Capture the cell that displays the provided text and extract its [x, y] central coordinate. 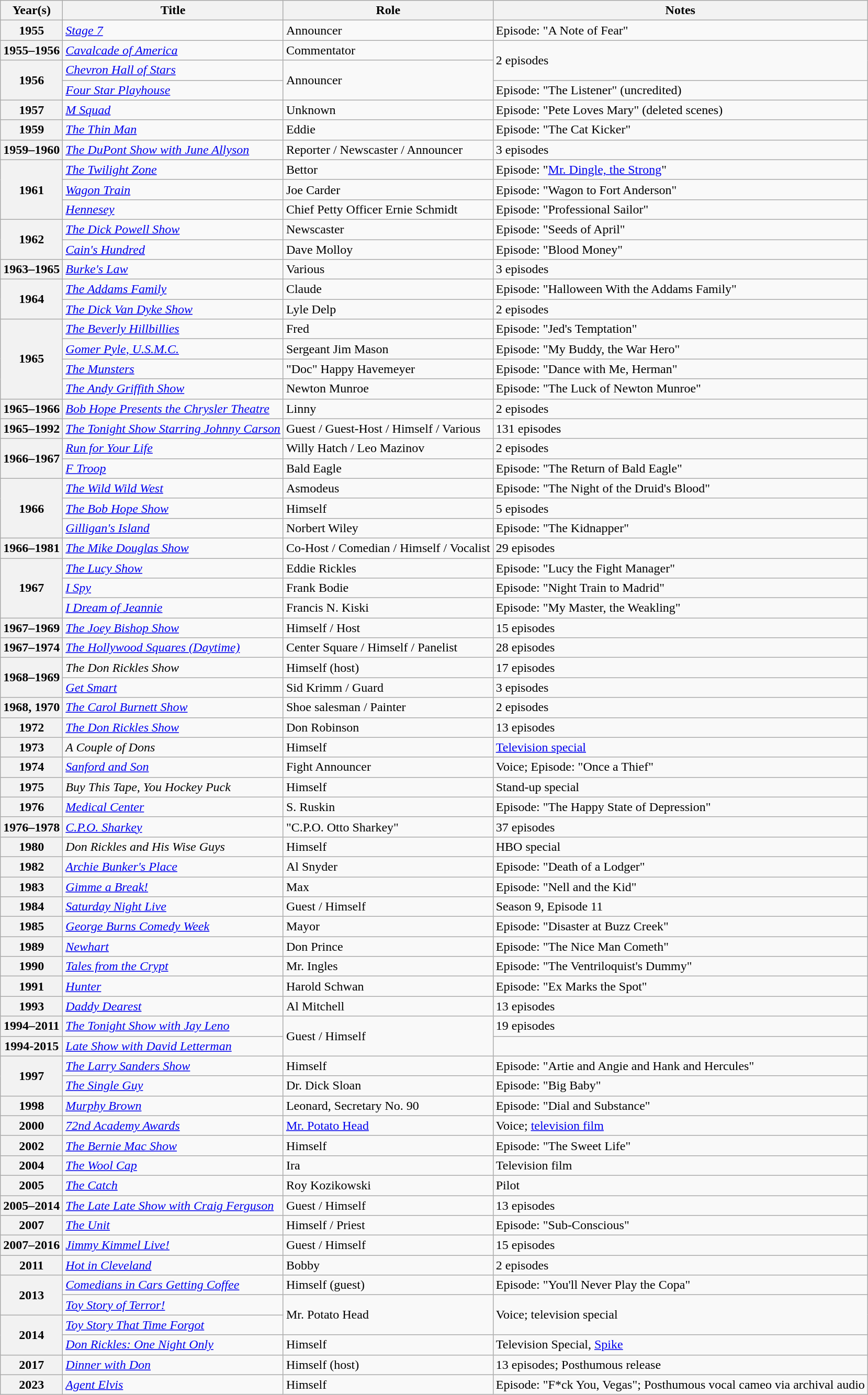
1965 [31, 359]
Al Mitchell [388, 1006]
The Bernie Mac Show [173, 1145]
Hot in Cleveland [173, 1265]
Episode: "Death of a Lodger" [680, 867]
Guest / Guest-Host / Himself / Various [388, 429]
Wagon Train [173, 189]
Episode: "My Buddy, the War Hero" [680, 349]
Stand-up special [680, 787]
Episode: "Professional Sailor" [680, 209]
Episode: "Dial and Substance" [680, 1106]
1993 [31, 1006]
Linny [388, 409]
1962 [31, 239]
The Late Late Show with Craig Ferguson [173, 1205]
1967–1969 [31, 628]
Fight Announcer [388, 767]
Episode: "You'll Never Play the Copa" [680, 1285]
The Wild Wild West [173, 488]
1965–1966 [31, 409]
Episode: "Disaster at Buzz Creek" [680, 927]
1966 [31, 508]
2013 [31, 1295]
1955 [31, 30]
Episode: "Sub-Conscious" [680, 1225]
Frank Bodie [388, 588]
Jimmy Kimmel Live! [173, 1245]
Season 9, Episode 11 [680, 907]
1997 [31, 1076]
72nd Academy Awards [173, 1126]
2007 [31, 1225]
Toy Story of Terror! [173, 1305]
Don Rickles and His Wise Guys [173, 847]
Co-Host / Comedian / Himself / Vocalist [388, 548]
Pilot [680, 1185]
F Troop [173, 468]
1955–1956 [31, 50]
Willy Hatch / Leo Mazinov [388, 448]
Hunter [173, 986]
1982 [31, 867]
Bald Eagle [388, 468]
Hennesey [173, 209]
Gilligan's Island [173, 528]
Commentator [388, 50]
Four Star Playhouse [173, 90]
I Dream of Jeannie [173, 608]
Episode: "Nell and the Kid" [680, 887]
Episode: "The Luck of Newton Munroe" [680, 389]
1968, 1970 [31, 707]
2004 [31, 1165]
Sanford and Son [173, 767]
Dr. Dick Sloan [388, 1086]
Bobby [388, 1265]
The Beverly Hillbillies [173, 329]
The Dick Van Dyke Show [173, 309]
1994-2015 [31, 1046]
Episode: "The Happy State of Depression" [680, 807]
Episode: "Artie and Angie and Hank and Hercules" [680, 1066]
Episode: "F*ck You, Vegas"; Posthumous vocal cameo via archival audio [680, 1385]
Voice; television special [680, 1315]
1961 [31, 189]
Episode: "Lucy the Fight Manager" [680, 568]
The Joey Bishop Show [173, 628]
The Twilight Zone [173, 170]
I Spy [173, 588]
The Tonight Show Starring Johnny Carson [173, 429]
1976 [31, 807]
Gimme a Break! [173, 887]
Episode: "The Kidnapper" [680, 528]
The Mike Douglas Show [173, 548]
2005–2014 [31, 1205]
Unknown [388, 110]
Center Square / Himself / Panelist [388, 648]
2014 [31, 1335]
1973 [31, 747]
Tales from the Crypt [173, 966]
The Tonight Show with Jay Leno [173, 1026]
2011 [31, 1265]
Television Special, Spike [680, 1345]
1991 [31, 986]
2017 [31, 1365]
Episode: "A Note of Fear" [680, 30]
1965–1992 [31, 429]
Himself / Host [388, 628]
1967 [31, 588]
Various [388, 269]
19 episodes [680, 1026]
Agent Elvis [173, 1385]
Reporter / Newscaster / Announcer [388, 150]
Episode: "The Ventriloquist's Dummy" [680, 966]
Cavalcade of America [173, 50]
Episode: "Mr. Dingle, the Strong" [680, 170]
Episode: "Jed's Temptation" [680, 329]
1980 [31, 847]
Fred [388, 329]
Episode: "My Master, the Weakling" [680, 608]
Al Snyder [388, 867]
Francis N. Kiski [388, 608]
Saturday Night Live [173, 907]
The Larry Sanders Show [173, 1066]
Asmodeus [388, 488]
The Catch [173, 1185]
Himself (guest) [388, 1285]
2007–2016 [31, 1245]
131 episodes [680, 429]
S. Ruskin [388, 807]
1990 [31, 966]
1968–1969 [31, 678]
Eddie [388, 130]
Mr. Ingles [388, 966]
Episode: "The Listener" (uncredited) [680, 90]
C.P.O. Sharkey [173, 827]
28 episodes [680, 648]
Norbert Wiley [388, 528]
The Single Guy [173, 1086]
Shoe salesman / Painter [388, 707]
1957 [31, 110]
Newhart [173, 947]
M Squad [173, 110]
37 episodes [680, 827]
Leonard, Secretary No. 90 [388, 1106]
Newscaster [388, 229]
Episode: "Dance with Me, Herman" [680, 369]
The Wool Cap [173, 1165]
Sid Krimm / Guard [388, 688]
Episode: "Blood Money" [680, 250]
Ira [388, 1165]
5 episodes [680, 508]
1966–1967 [31, 458]
Episode: "The Night of the Druid's Blood" [680, 488]
1959–1960 [31, 150]
Chevron Hall of Stars [173, 70]
Episode: "Big Baby" [680, 1086]
Notes [680, 10]
Episode: "Night Train to Madrid" [680, 588]
2005 [31, 1185]
Dinner with Don [173, 1365]
The Andy Griffith Show [173, 389]
"Doc" Happy Havemeyer [388, 369]
Role [388, 10]
2000 [31, 1126]
17 episodes [680, 668]
Don Rickles: One Night Only [173, 1345]
Voice; television film [680, 1126]
Sergeant Jim Mason [388, 349]
Television film [680, 1165]
Year(s) [31, 10]
Toy Story That Time Forgot [173, 1325]
2002 [31, 1145]
Chief Petty Officer Ernie Schmidt [388, 209]
Claude [388, 289]
Don Robinson [388, 727]
1984 [31, 907]
The Thin Man [173, 130]
The Lucy Show [173, 568]
Eddie Rickles [388, 568]
The Munsters [173, 369]
Episode: "Wagon to Fort Anderson" [680, 189]
Episode: "Seeds of April" [680, 229]
Episode: "Pete Loves Mary" (deleted scenes) [680, 110]
Stage 7 [173, 30]
1975 [31, 787]
Television special [680, 747]
1994–2011 [31, 1026]
1983 [31, 887]
Comedians in Cars Getting Coffee [173, 1285]
The Dick Powell Show [173, 229]
Gomer Pyle, U.S.M.C. [173, 349]
13 episodes; Posthumous release [680, 1365]
1989 [31, 947]
The Hollywood Squares (Daytime) [173, 648]
1974 [31, 767]
The Carol Burnett Show [173, 707]
Mayor [388, 927]
1966–1981 [31, 548]
Title [173, 10]
Roy Kozikowski [388, 1185]
Murphy Brown [173, 1106]
Daddy Dearest [173, 1006]
Buy This Tape, You Hockey Puck [173, 787]
1963–1965 [31, 269]
The Addams Family [173, 289]
Dave Molloy [388, 250]
2023 [31, 1385]
A Couple of Dons [173, 747]
Bettor [388, 170]
Get Smart [173, 688]
Himself / Priest [388, 1225]
The Bob Hope Show [173, 508]
The Unit [173, 1225]
Max [388, 887]
George Burns Comedy Week [173, 927]
1976–1978 [31, 827]
Burke's Law [173, 269]
Run for Your Life [173, 448]
Episode: "The Nice Man Cometh" [680, 947]
Episode: "The Cat Kicker" [680, 130]
Lyle Delp [388, 309]
The DuPont Show with June Allyson [173, 150]
"C.P.O. Otto Sharkey" [388, 827]
1972 [31, 727]
Episode: "The Return of Bald Eagle" [680, 468]
1956 [31, 80]
Archie Bunker's Place [173, 867]
1964 [31, 299]
HBO special [680, 847]
Don Prince [388, 947]
Medical Center [173, 807]
1985 [31, 927]
1967–1974 [31, 648]
Voice; Episode: "Once a Thief" [680, 767]
Late Show with David Letterman [173, 1046]
1959 [31, 130]
Harold Schwan [388, 986]
Cain's Hundred [173, 250]
Newton Munroe [388, 389]
Episode: "The Sweet Life" [680, 1145]
Episode: "Halloween With the Addams Family" [680, 289]
1998 [31, 1106]
Joe Carder [388, 189]
29 episodes [680, 548]
Bob Hope Presents the Chrysler Theatre [173, 409]
Episode: "Ex Marks the Spot" [680, 986]
